Provide the [x, y] coordinate of the cell's center where the given text is located.  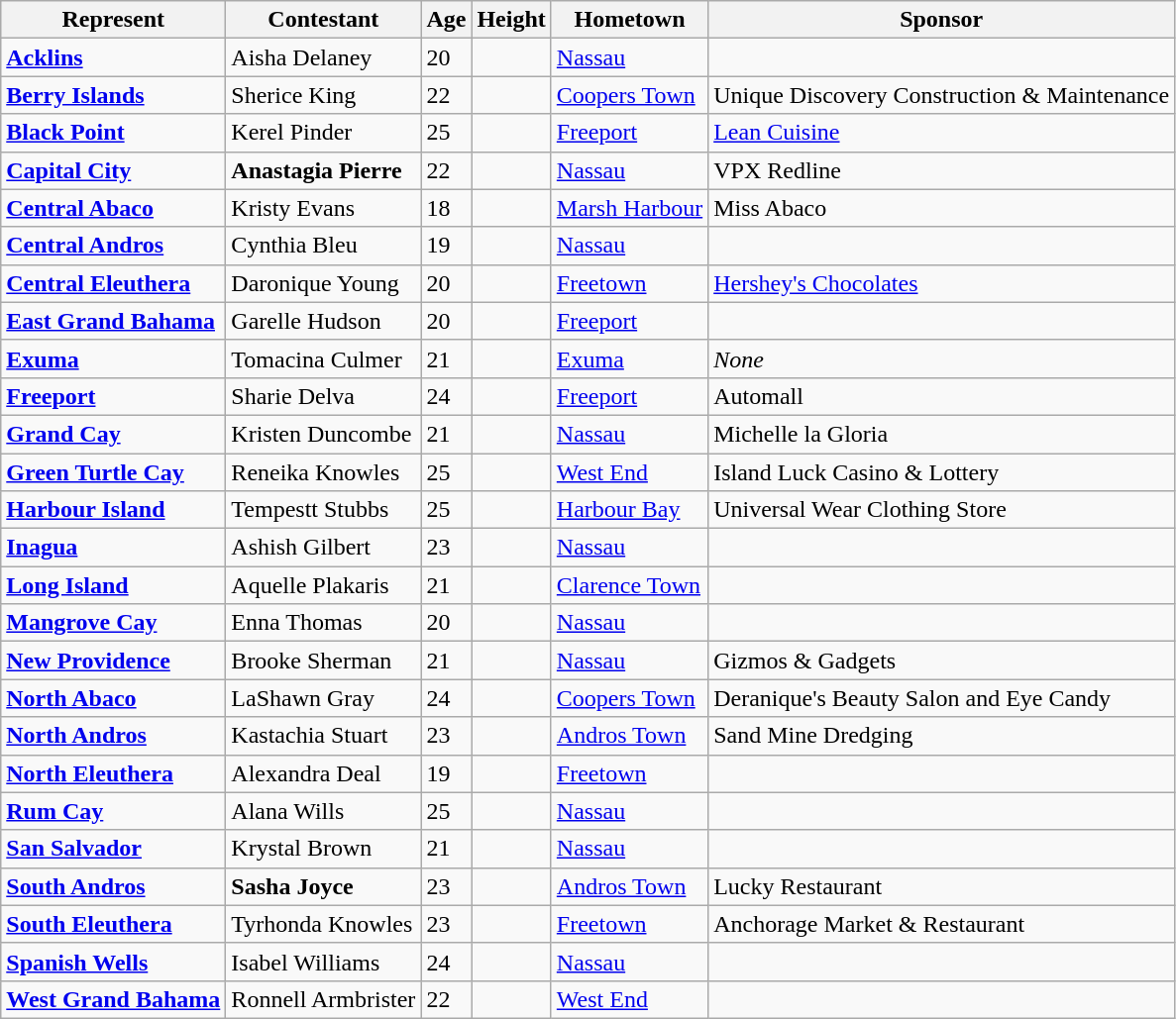
Tomacina Culmer [323, 358]
Isabel Williams [323, 962]
Spanish Wells [113, 962]
Contestant [323, 20]
None [941, 358]
New Providence [113, 661]
Capital City [113, 170]
Sponsor [941, 20]
Island Luck Casino & Lottery [941, 472]
Aisha Delaney [323, 57]
Enna Thomas [323, 623]
Anastagia Pierre [323, 170]
South Eleuthera [113, 924]
Sherice King [323, 95]
18 [446, 208]
Sand Mine Dredging [941, 736]
Central Eleuthera [113, 283]
East Grand Bahama [113, 321]
Anchorage Market & Restaurant [941, 924]
Alana Wills [323, 811]
North Eleuthera [113, 773]
Miss Abaco [941, 208]
Green Turtle Cay [113, 472]
Represent [113, 20]
Long Island [113, 585]
Hershey's Chocolates [941, 283]
Lean Cuisine [941, 133]
Central Andros [113, 246]
Berry Islands [113, 95]
North Andros [113, 736]
Tyrhonda Knowles [323, 924]
Kristen Duncombe [323, 434]
Sharie Delva [323, 396]
Black Point [113, 133]
Universal Wear Clothing Store [941, 510]
Lucky Restaurant [941, 886]
South Andros [113, 886]
Hometown [629, 20]
Cynthia Bleu [323, 246]
Alexandra Deal [323, 773]
Tempestt Stubbs [323, 510]
Grand Cay [113, 434]
Acklins [113, 57]
Daronique Young [323, 283]
West Grand Bahama [113, 999]
Inagua [113, 548]
Kerel Pinder [323, 133]
Mangrove Cay [113, 623]
Kristy Evans [323, 208]
Marsh Harbour [629, 208]
Clarence Town [629, 585]
Central Abaco [113, 208]
Deranique's Beauty Salon and Eye Candy [941, 698]
Height [511, 20]
Reneika Knowles [323, 472]
Harbour Bay [629, 510]
VPX Redline [941, 170]
Aquelle Plakaris [323, 585]
Garelle Hudson [323, 321]
Harbour Island [113, 510]
LaShawn Gray [323, 698]
Age [446, 20]
Michelle la Gloria [941, 434]
Rum Cay [113, 811]
Gizmos & Gadgets [941, 661]
Krystal Brown [323, 849]
Kastachia Stuart [323, 736]
Ronnell Armbrister [323, 999]
Automall [941, 396]
Ashish Gilbert [323, 548]
North Abaco [113, 698]
Unique Discovery Construction & Maintenance [941, 95]
Sasha Joyce [323, 886]
San Salvador [113, 849]
Brooke Sherman [323, 661]
